Locate the cell with the specified text and output its (x, y) center coordinate. 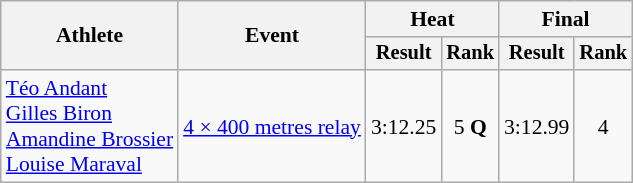
3:12.25 (404, 126)
5 Q (470, 126)
Heat (432, 19)
Event (272, 36)
Athlete (90, 36)
3:12.99 (536, 126)
Téo AndantGilles BironAmandine BrossierLouise Maraval (90, 126)
4 (603, 126)
Final (566, 19)
4 × 400 metres relay (272, 126)
